Return (X, Y) of the center of cell containing provided text 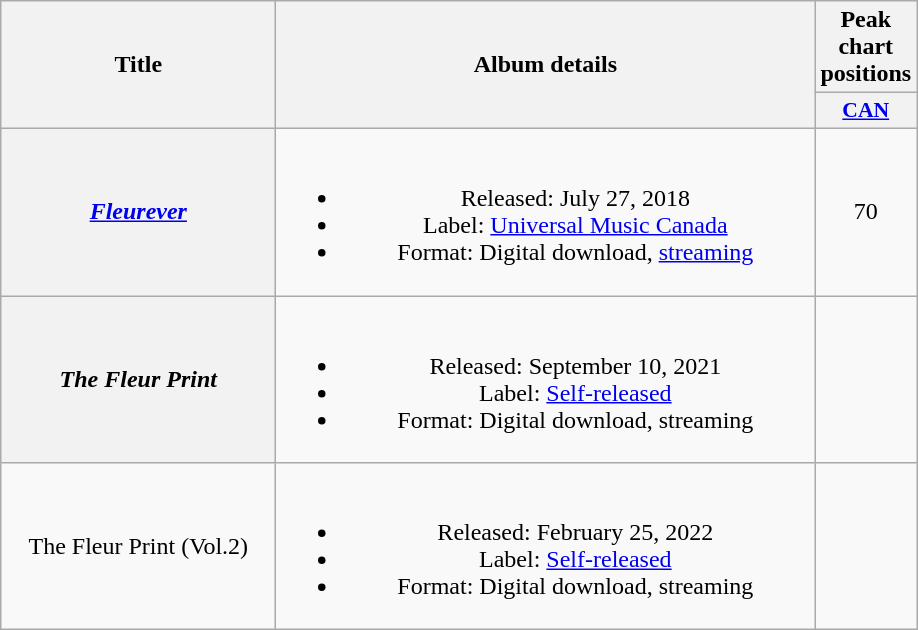
The Fleur Print (Vol.2) (138, 546)
CAN (866, 111)
Released: February 25, 2022Label: Self-releasedFormat: Digital download, streaming (546, 546)
The Fleur Print (138, 380)
70 (866, 212)
Released: September 10, 2021Label: Self-releasedFormat: Digital download, streaming (546, 380)
Peak chart positions (866, 47)
Title (138, 65)
Released: July 27, 2018Label: Universal Music CanadaFormat: Digital download, streaming (546, 212)
Album details (546, 65)
Fleurever (138, 212)
